Return the (x, y) coordinate for the center point of the cell that contains the specified text.  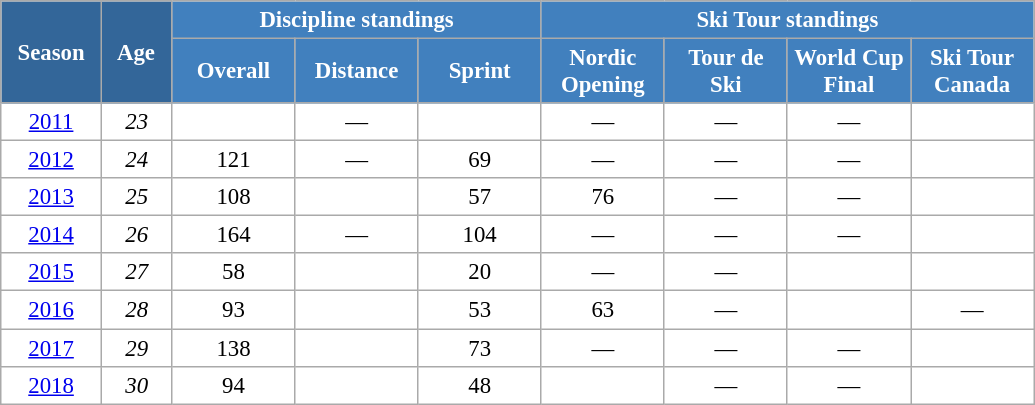
World CupFinal (848, 72)
69 (480, 160)
Tour deSki (726, 72)
Overall (234, 72)
94 (234, 385)
NordicOpening (602, 72)
20 (480, 273)
63 (602, 310)
2016 (52, 310)
Sprint (480, 72)
76 (602, 197)
2012 (52, 160)
Discipline standings (356, 20)
23 (136, 122)
24 (136, 160)
Distance (356, 72)
121 (234, 160)
2014 (52, 235)
164 (234, 235)
26 (136, 235)
25 (136, 197)
30 (136, 385)
104 (480, 235)
138 (234, 348)
93 (234, 310)
73 (480, 348)
58 (234, 273)
2017 (52, 348)
Ski Tour standings (787, 20)
57 (480, 197)
2011 (52, 122)
29 (136, 348)
27 (136, 273)
28 (136, 310)
2018 (52, 385)
2015 (52, 273)
53 (480, 310)
Ski TourCanada (972, 72)
48 (480, 385)
Season (52, 52)
Age (136, 52)
2013 (52, 197)
108 (234, 197)
